For the text-containing cell, return its midpoint in (X, Y) coordinate format. 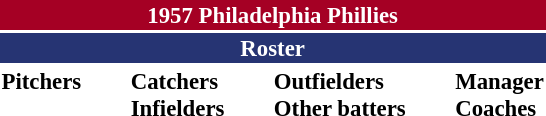
1957 Philadelphia Phillies (272, 15)
Roster (272, 48)
